Output the [X, Y] coordinate of the center of the cell containing the given text.  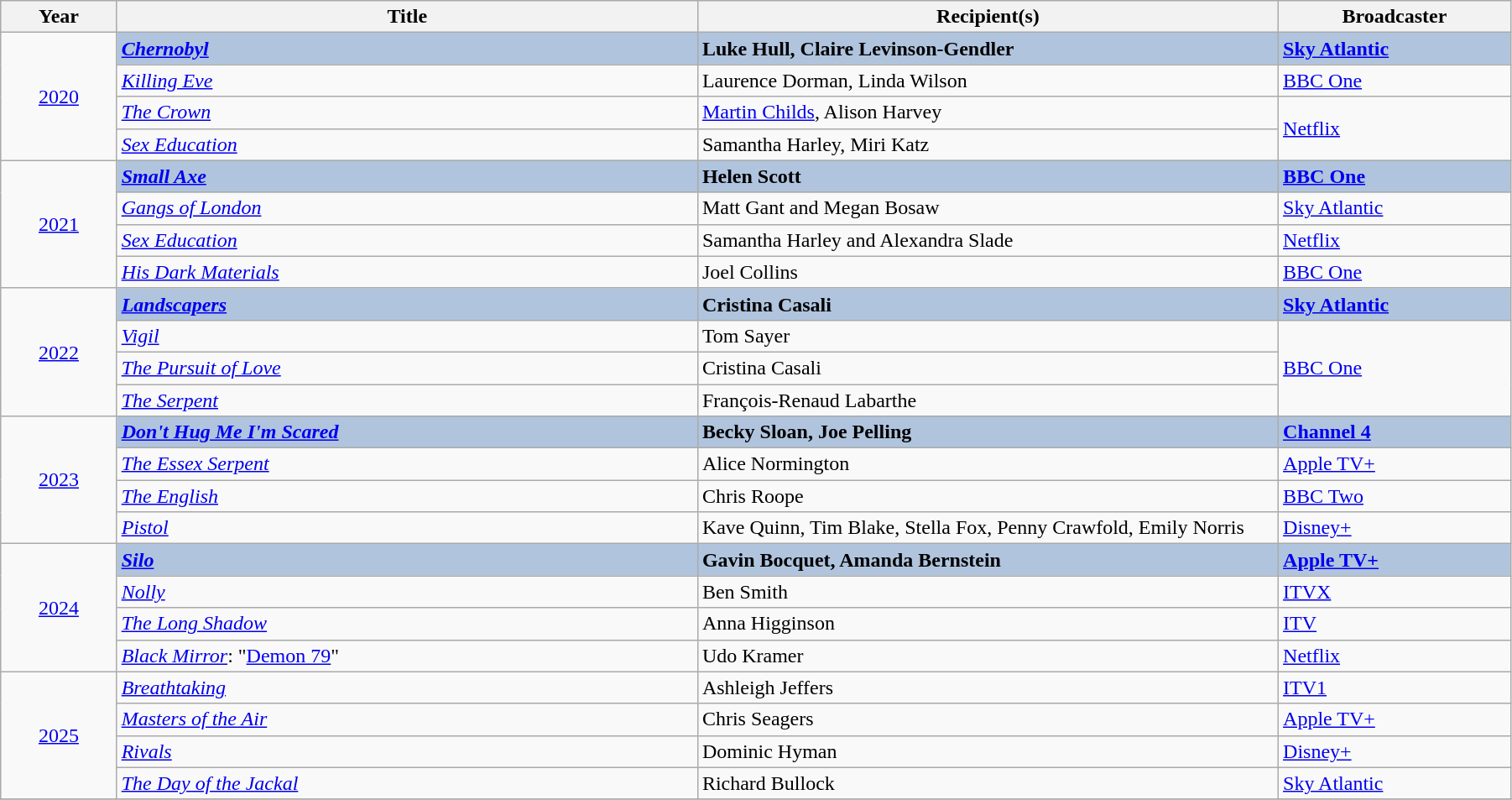
2023 [59, 480]
Landscapers [407, 304]
Alice Normington [988, 464]
François-Renaud Labarthe [988, 400]
2022 [59, 352]
The Long Shadow [407, 624]
Title [407, 17]
Vigil [407, 336]
Small Axe [407, 176]
Black Mirror: "Demon 79" [407, 656]
The Crown [407, 112]
The Day of the Jackal [407, 783]
Laurence Dorman, Linda Wilson [988, 81]
ITV1 [1395, 688]
Tom Sayer [988, 336]
Channel 4 [1395, 432]
The Pursuit of Love [407, 368]
Gangs of London [407, 208]
ITV [1395, 624]
Pistol [407, 528]
The Serpent [407, 400]
2020 [59, 97]
Matt Gant and Megan Bosaw [988, 208]
His Dark Materials [407, 272]
Ben Smith [988, 592]
Killing Eve [407, 81]
BBC Two [1395, 496]
Martin Childs, Alison Harvey [988, 112]
Chernobyl [407, 49]
Recipient(s) [988, 17]
Don't Hug Me I'm Scared [407, 432]
2021 [59, 224]
Joel Collins [988, 272]
Nolly [407, 592]
Masters of the Air [407, 719]
Chris Roope [988, 496]
ITVX [1395, 592]
Udo Kramer [988, 656]
The English [407, 496]
Silo [407, 560]
Samantha Harley and Alexandra Slade [988, 240]
Ashleigh Jeffers [988, 688]
Richard Bullock [988, 783]
Rivals [407, 751]
Breathtaking [407, 688]
Year [59, 17]
Becky Sloan, Joe Pelling [988, 432]
Gavin Bocquet, Amanda Bernstein [988, 560]
The Essex Serpent [407, 464]
Anna Higginson [988, 624]
Helen Scott [988, 176]
2024 [59, 608]
2025 [59, 735]
Kave Quinn, Tim Blake, Stella Fox, Penny Crawfold, Emily Norris [988, 528]
Chris Seagers [988, 719]
Samantha Harley, Miri Katz [988, 144]
Dominic Hyman [988, 751]
Luke Hull, Claire Levinson-Gendler [988, 49]
Broadcaster [1395, 17]
